Identify which cell holds the provided text, then report its [X, Y] central coordinate. 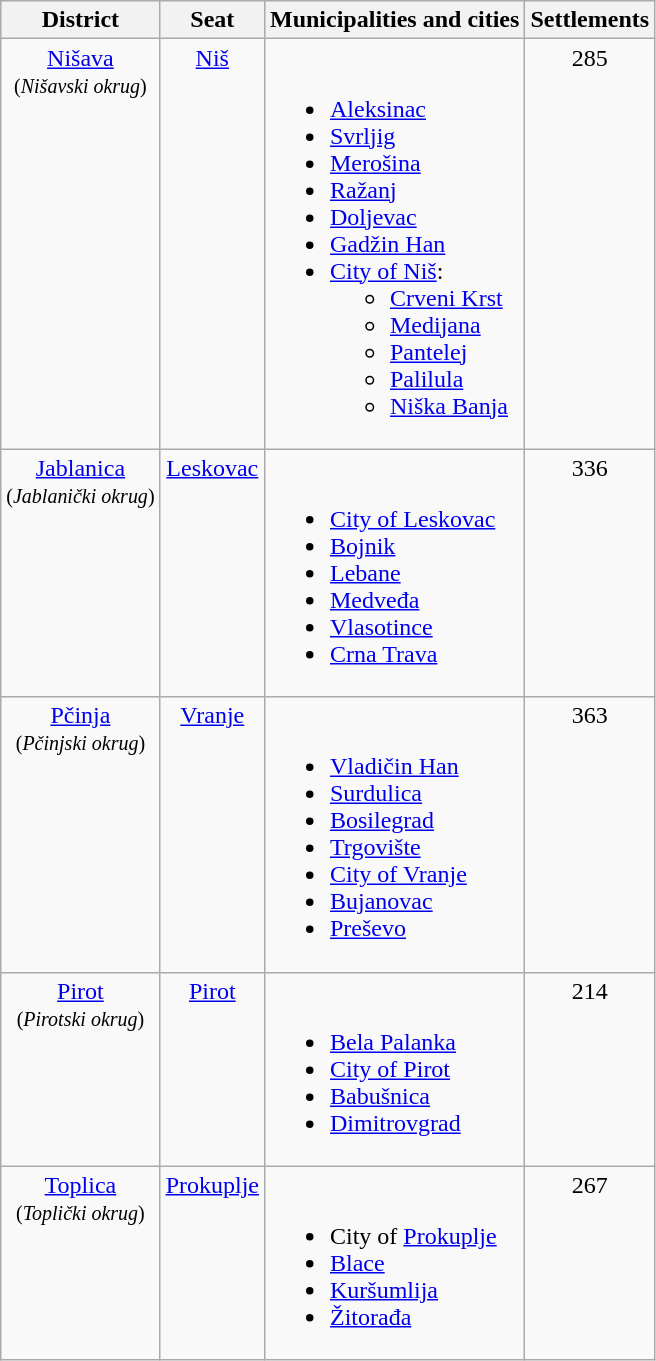
Vranje [212, 834]
District [80, 20]
Leskovac [212, 573]
Toplica(Toplički okrug) [80, 1263]
Nišava(Nišavski okrug) [80, 244]
Seat [212, 20]
Settlements [590, 20]
214 [590, 1069]
267 [590, 1263]
363 [590, 834]
City of LeskovacBojnikLebaneMedveđaVlasotinceCrna Trava [394, 573]
Pirot(Pirotski okrug) [80, 1069]
Prokuplje [212, 1263]
Jablanica(Jablanički okrug) [80, 573]
Vladičin HanSurdulicaBosilegradTrgovišteCity of VranjeBujanovacPreševo [394, 834]
Pirot [212, 1069]
City of ProkupljeBlaceKuršumlijaŽitorađa [394, 1263]
285 [590, 244]
Bela PalankaCity of PirotBabušnicaDimitrovgrad [394, 1069]
Niš [212, 244]
Pčinja(Pčinjski okrug) [80, 834]
Municipalities and cities [394, 20]
336 [590, 573]
AleksinacSvrljigMerošinaRažanjDoljevacGadžin HanCity of Niš:Crveni KrstMedijanaPantelejPalilulaNiška Banja [394, 244]
